Detect which cell encompasses the target text, then output its (x, y) center coordinate. 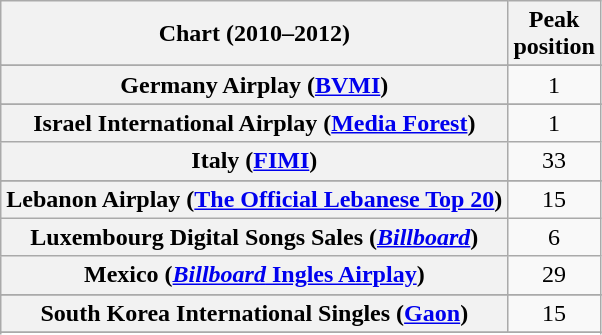
Peakposition (554, 34)
Germany Airplay (BVMI) (254, 85)
Lebanon Airplay (The Official Lebanese Top 20) (254, 199)
33 (554, 161)
Chart (2010–2012) (254, 34)
Italy (FIMI) (254, 161)
South Korea International Singles (Gaon) (254, 313)
6 (554, 237)
Mexico (Billboard Ingles Airplay) (254, 275)
Luxembourg Digital Songs Sales (Billboard) (254, 237)
29 (554, 275)
Israel International Airplay (Media Forest) (254, 123)
